From the cell containing the given text, extract its center point as [X, Y] coordinate. 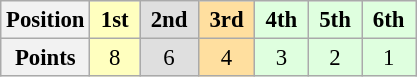
4 [226, 58]
5th [335, 20]
1st [115, 20]
6 [170, 58]
3 [282, 58]
Points [46, 58]
2nd [170, 20]
3rd [226, 20]
1 [389, 58]
2 [335, 58]
8 [115, 58]
4th [282, 20]
6th [389, 20]
Position [46, 20]
